Search for the cell housing the specified text and yield its (X, Y) center coordinate. 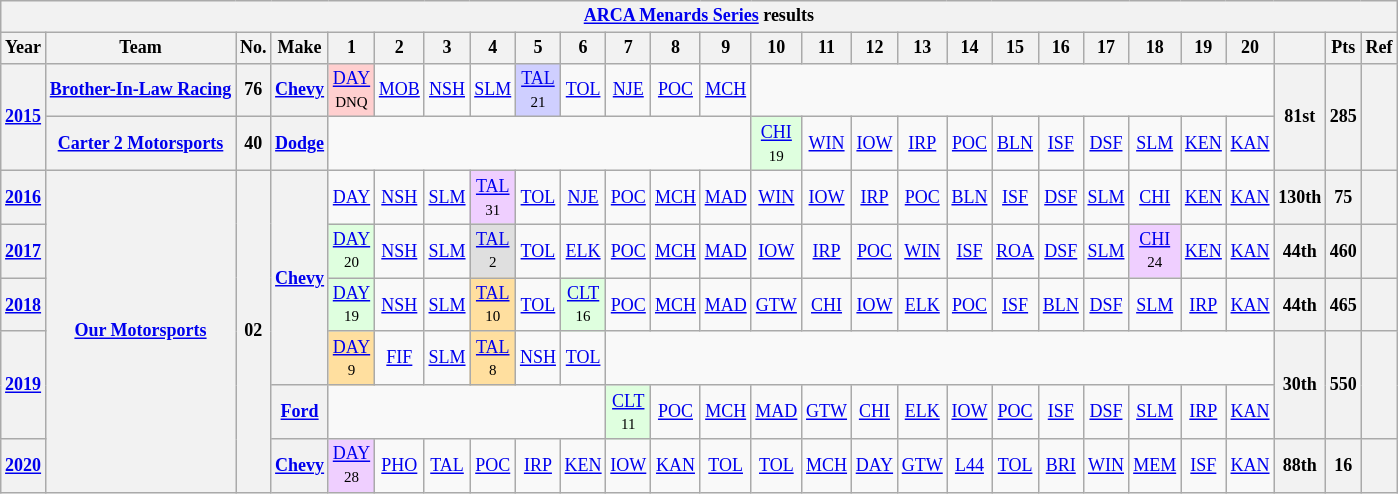
2017 (24, 251)
PHO (399, 466)
7 (628, 48)
1 (351, 48)
460 (1344, 251)
Ref (1379, 48)
02 (254, 331)
81st (1300, 116)
Our Motorsports (140, 331)
DAY28 (351, 466)
BRI (1060, 466)
465 (1344, 305)
ARCA Menards Series results (699, 16)
CHI24 (1155, 251)
5 (538, 48)
No. (254, 48)
88th (1300, 466)
2016 (24, 197)
550 (1344, 384)
DAYDNQ (351, 90)
10 (776, 48)
2018 (24, 305)
2 (399, 48)
17 (1106, 48)
Year (24, 48)
11 (827, 48)
MEM (1155, 466)
ROA (1016, 251)
12 (874, 48)
285 (1344, 116)
14 (970, 48)
Team (140, 48)
FIF (399, 358)
40 (254, 144)
Brother-In-Law Racing (140, 90)
2019 (24, 384)
Ford (300, 412)
L44 (970, 466)
TAL2 (493, 251)
9 (726, 48)
MOB (399, 90)
Carter 2 Motorsports (140, 144)
15 (1016, 48)
DAY9 (351, 358)
TAL8 (493, 358)
4 (493, 48)
20 (1250, 48)
DAY20 (351, 251)
TAL21 (538, 90)
TAL31 (493, 197)
76 (254, 90)
75 (1344, 197)
130th (1300, 197)
18 (1155, 48)
13 (922, 48)
3 (447, 48)
2015 (24, 116)
CLT16 (583, 305)
Pts (1344, 48)
Dodge (300, 144)
DAY19 (351, 305)
19 (1203, 48)
8 (676, 48)
TAL10 (493, 305)
2020 (24, 466)
TAL (447, 466)
CLT11 (628, 412)
Make (300, 48)
30th (1300, 384)
6 (583, 48)
CHI19 (776, 144)
